From the cell containing the given text, extract its center point as [X, Y] coordinate. 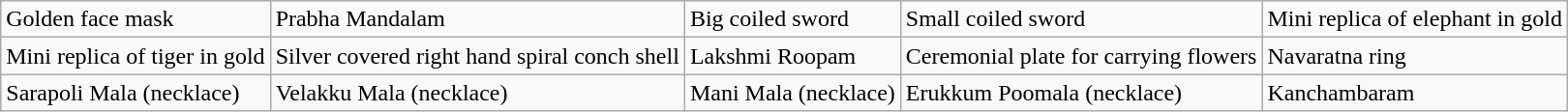
Navaratna ring [1415, 56]
Mini replica of tiger in gold [136, 56]
Erukkum Poomala (necklace) [1081, 93]
Big coiled sword [792, 19]
Mini replica of elephant in gold [1415, 19]
Ceremonial plate for carrying flowers [1081, 56]
Mani Mala (necklace) [792, 93]
Small coiled sword [1081, 19]
Golden face mask [136, 19]
Silver covered right hand spiral conch shell [477, 56]
Velakku Mala (necklace) [477, 93]
Lakshmi Roopam [792, 56]
Prabha Mandalam [477, 19]
Sarapoli Mala (necklace) [136, 93]
Kanchambaram [1415, 93]
